Output the (x, y) coordinate of the center of the cell containing the given text.  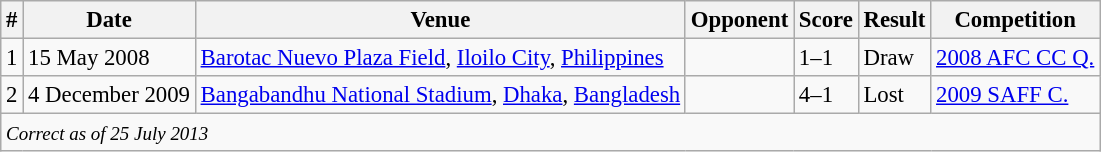
Score (826, 20)
Result (894, 20)
Venue (440, 20)
2008 AFC CC Q. (1016, 58)
2009 SAFF C. (1016, 95)
Date (110, 20)
4–1 (826, 95)
Draw (894, 58)
Competition (1016, 20)
1 (12, 58)
15 May 2008 (110, 58)
4 December 2009 (110, 95)
Opponent (739, 20)
1–1 (826, 58)
# (12, 20)
2 (12, 95)
Bangabandhu National Stadium, Dhaka, Bangladesh (440, 95)
Correct as of 25 July 2013 (550, 133)
Barotac Nuevo Plaza Field, Iloilo City, Philippines (440, 58)
Lost (894, 95)
